Identify which cell holds the provided text, then report its [X, Y] central coordinate. 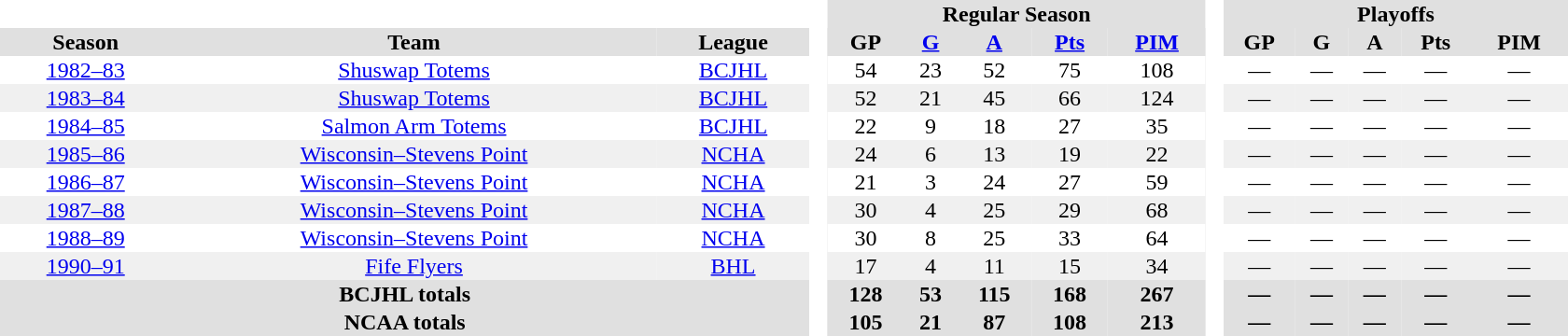
15 [1070, 266]
267 [1157, 294]
Regular Season [1016, 14]
33 [1070, 238]
Salmon Arm Totems [413, 126]
1983–84 [86, 98]
9 [931, 126]
213 [1157, 322]
18 [995, 126]
Team [413, 42]
19 [1070, 154]
1986–87 [86, 182]
Playoffs [1396, 14]
League [734, 42]
68 [1157, 210]
115 [995, 294]
1982–83 [86, 70]
8 [931, 238]
Fife Flyers [413, 266]
17 [865, 266]
105 [865, 322]
128 [865, 294]
1985–86 [86, 154]
BCJHL totals [405, 294]
BHL [734, 266]
66 [1070, 98]
45 [995, 98]
11 [995, 266]
168 [1070, 294]
1984–85 [86, 126]
35 [1157, 126]
23 [931, 70]
64 [1157, 238]
34 [1157, 266]
6 [931, 154]
75 [1070, 70]
3 [931, 182]
59 [1157, 182]
1987–88 [86, 210]
87 [995, 322]
29 [1070, 210]
NCAA totals [405, 322]
13 [995, 154]
54 [865, 70]
1988–89 [86, 238]
1990–91 [86, 266]
Season [86, 42]
53 [931, 294]
124 [1157, 98]
